Search for the cell housing the specified text and yield its (x, y) center coordinate. 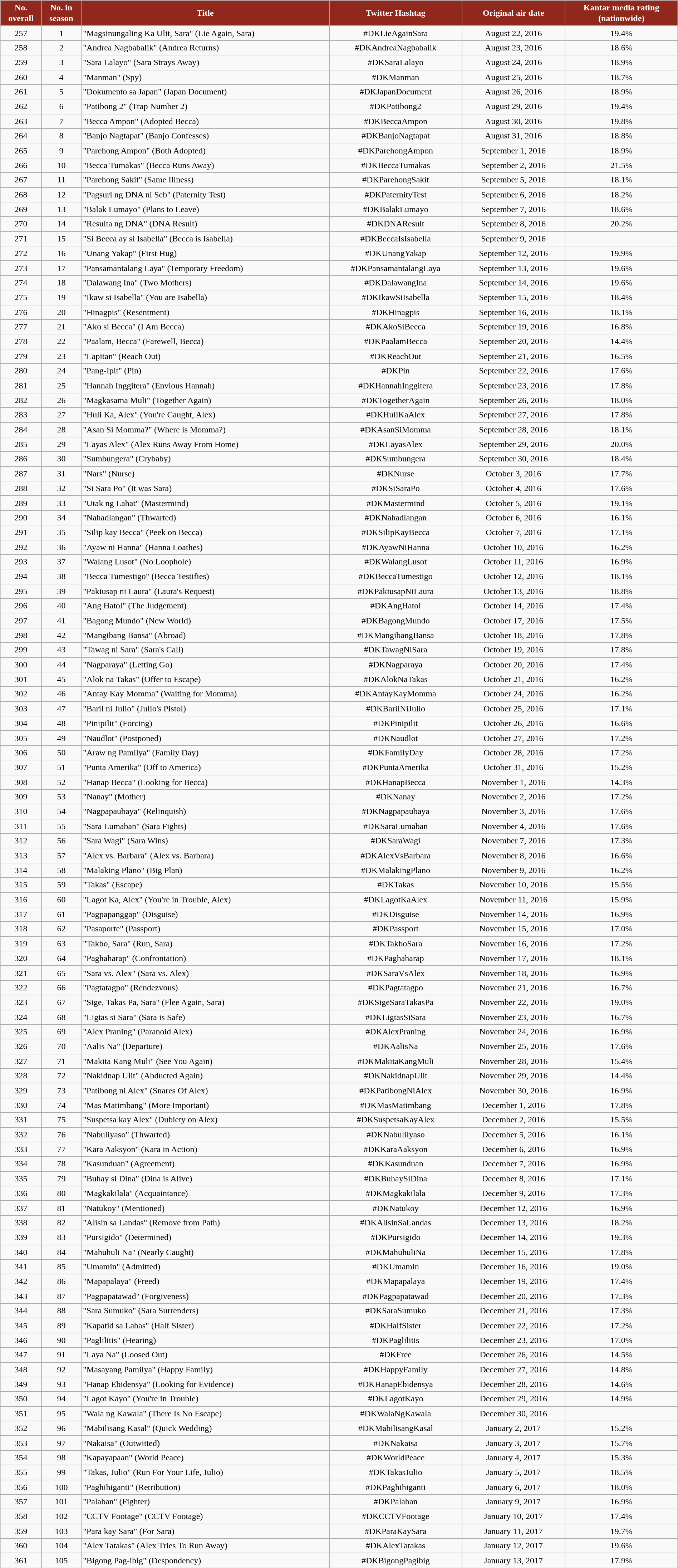
16.8% (621, 327)
353 (21, 1443)
19.7% (621, 1531)
"Nagparaya" (Letting Go) (205, 665)
#DKAlexPraning (395, 1032)
#DKHuliKaAlex (395, 415)
#DKParaKaySara (395, 1531)
"Pursigido" (Determined) (205, 1238)
November 17, 2016 (514, 959)
November 8, 2016 (514, 856)
260 (21, 77)
343 (21, 1296)
November 23, 2016 (514, 1017)
"Nakaisa" (Outwitted) (205, 1443)
"Manman" (Spy) (205, 77)
#DKAkoSiBecca (395, 327)
#DKAlexTatakas (395, 1546)
January 11, 2017 (514, 1531)
"CCTV Footage" (CCTV Footage) (205, 1516)
313 (21, 856)
93 (61, 1384)
#DKAalisNa (395, 1047)
#DKBeccaTumestigo (395, 577)
"Makita Kang Muli" (See You Again) (205, 1061)
15.9% (621, 899)
299 (21, 650)
279 (21, 356)
December 20, 2016 (514, 1296)
275 (21, 298)
"Parehong Ampon" (Both Adopted) (205, 150)
November 25, 2016 (514, 1047)
"Wala ng Kawala" (There Is No Escape) (205, 1413)
308 (21, 782)
#DKReachOut (395, 356)
17.5% (621, 620)
8 (61, 136)
"Nanay" (Mother) (205, 797)
#DKBeccaAmpon (395, 121)
"Silip kay Becca" (Peek on Becca) (205, 532)
58 (61, 870)
67 (61, 1002)
17 (61, 268)
September 15, 2016 (514, 298)
#DKBanjoNagtapat (395, 136)
"Para kay Sara" (For Sara) (205, 1531)
300 (21, 665)
287 (21, 474)
December 14, 2016 (514, 1238)
November 3, 2016 (514, 811)
14.3% (621, 782)
"Hanap Ebidensya" (Looking for Evidence) (205, 1384)
#DKAlokNaTakas (395, 680)
360 (21, 1546)
January 3, 2017 (514, 1443)
#DKBarilNiJulio (395, 709)
9 (61, 150)
340 (21, 1252)
335 (21, 1179)
96 (61, 1429)
#DKSumbungera (395, 459)
35 (61, 532)
"Mabilisang Kasal" (Quick Wedding) (205, 1429)
#DKNakidnapUlit (395, 1076)
#DKNahadlangan (395, 518)
#DKHinagpis (395, 312)
94 (61, 1399)
"Pagpapatawad" (Forgiveness) (205, 1296)
39 (61, 591)
46 (61, 694)
"Andrea Nagbabalik" (Andrea Returns) (205, 48)
September 16, 2016 (514, 312)
October 7, 2016 (514, 532)
5 (61, 92)
"Laya Na" (Loosed Out) (205, 1355)
September 5, 2016 (514, 180)
#DKPatibongNiAlex (395, 1090)
September 9, 2016 (514, 239)
326 (21, 1047)
October 6, 2016 (514, 518)
#DKFamilyDay (395, 753)
316 (21, 899)
"Patibong 2" (Trap Number 2) (205, 107)
344 (21, 1310)
331 (21, 1119)
#DKKasunduan (395, 1164)
48 (61, 723)
31 (61, 474)
"Balak Lumayo" (Plans to Leave) (205, 210)
#DKHanapBecca (395, 782)
November 10, 2016 (514, 885)
#DKWalangLusot (395, 562)
15 (61, 239)
#DKBigongPagibig (395, 1560)
"Dokumento sa Japan" (Japan Document) (205, 92)
26 (61, 400)
"Pang-Ipit" (Pin) (205, 371)
20.2% (621, 224)
75 (61, 1119)
28 (61, 429)
#DKMahuhuliNa (395, 1252)
257 (21, 33)
293 (21, 562)
29 (61, 444)
September 13, 2016 (514, 268)
"Lapitan" (Reach Out) (205, 356)
#DKTakboSara (395, 944)
20 (61, 312)
August 26, 2016 (514, 92)
November 2, 2016 (514, 797)
347 (21, 1355)
76 (61, 1135)
324 (21, 1017)
#DKKaraAaksyon (395, 1150)
3 (61, 62)
269 (21, 210)
#DKMakitaKangMuli (395, 1061)
"Pagtatagpo" (Rendezvous) (205, 988)
"Ayaw ni Hanna" (Hanna Loathes) (205, 547)
264 (21, 136)
303 (21, 709)
15.4% (621, 1061)
321 (21, 973)
#DKLigtasSiSara (395, 1017)
September 12, 2016 (514, 253)
282 (21, 400)
Kantar media rating (nationwide) (621, 13)
52 (61, 782)
333 (21, 1150)
"Lagot Kayo" (You're in Trouble) (205, 1399)
"Becca Tumestigo" (Becca Testifies) (205, 577)
December 13, 2016 (514, 1222)
301 (21, 680)
350 (21, 1399)
263 (21, 121)
312 (21, 841)
72 (61, 1076)
#DKPaghihiganti (395, 1487)
#DKDisguise (395, 914)
306 (21, 753)
49 (61, 738)
81 (61, 1208)
#DKAlisinSaLandas (395, 1222)
20.0% (621, 444)
"Ang Hatol" (The Judgement) (205, 606)
#DKPuntaAmerika (395, 768)
57 (61, 856)
259 (21, 62)
98 (61, 1458)
25 (61, 386)
358 (21, 1516)
#DKLayasAlex (395, 444)
105 (61, 1560)
27 (61, 415)
December 12, 2016 (514, 1208)
#DKWorldPeace (395, 1458)
#DKPursigido (395, 1238)
266 (21, 165)
#DKHannahInggitera (395, 386)
34 (61, 518)
#DKSilipKayBecca (395, 532)
"Buhay si Dina" (Dina is Alive) (205, 1179)
"Antay Kay Momma" (Waiting for Momma) (205, 694)
#DKPaglilitis (395, 1340)
"Sige, Takas Pa, Sara" (Flee Again, Sara) (205, 1002)
17.9% (621, 1560)
Title (205, 13)
"Pakiusap ni Laura" (Laura's Request) (205, 591)
November 9, 2016 (514, 870)
337 (21, 1208)
November 30, 2016 (514, 1090)
#DKTogetherAgain (395, 400)
September 30, 2016 (514, 459)
October 12, 2016 (514, 577)
"Resulta ng DNA" (DNA Result) (205, 224)
#DKPaternityTest (395, 195)
#DKTawagNiSara (395, 650)
September 28, 2016 (514, 429)
"Mapapalaya" (Freed) (205, 1281)
"Mangibang Bansa" (Abroad) (205, 635)
"Becca Ampon" (Adopted Becca) (205, 121)
"Nagpapaubaya" (Relinquish) (205, 811)
69 (61, 1032)
January 13, 2017 (514, 1560)
#DKManman (395, 77)
#DKNatukoy (395, 1208)
322 (21, 988)
#DKNanay (395, 797)
October 11, 2016 (514, 562)
"Takas" (Escape) (205, 885)
71 (61, 1061)
40 (61, 606)
#DKHappyFamily (395, 1369)
307 (21, 768)
Twitter Hashtag (395, 13)
359 (21, 1531)
14.8% (621, 1369)
"Unang Yakap" (First Hug) (205, 253)
September 21, 2016 (514, 356)
#DKSaraLalayo (395, 62)
80 (61, 1193)
21.5% (621, 165)
#DKAlexVsBarbara (395, 856)
January 9, 2017 (514, 1501)
"Pasaporte" (Passport) (205, 929)
42 (61, 635)
January 2, 2017 (514, 1429)
104 (61, 1546)
294 (21, 577)
"Sara Wagi" (Sara Wins) (205, 841)
December 9, 2016 (514, 1193)
"Takas, Julio" (Run For Your Life, Julio) (205, 1472)
"Kapayapaan" (World Peace) (205, 1458)
346 (21, 1340)
#DKNaudlot (395, 738)
258 (21, 48)
October 24, 2016 (514, 694)
January 4, 2017 (514, 1458)
September 22, 2016 (514, 371)
351 (21, 1413)
October 26, 2016 (514, 723)
14.5% (621, 1355)
"Sara Sumuko" (Sara Surrenders) (205, 1310)
4 (61, 77)
November 15, 2016 (514, 929)
#DKPagpapatawad (395, 1296)
September 23, 2016 (514, 386)
357 (21, 1501)
"Kara Aaksyon" (Kara in Action) (205, 1150)
41 (61, 620)
#DKParehongSakit (395, 180)
"Pinipilit" (Forcing) (205, 723)
#DKNakaisa (395, 1443)
348 (21, 1369)
October 20, 2016 (514, 665)
#DKLagotKayo (395, 1399)
"Takbo, Sara" (Run, Sara) (205, 944)
"Suspetsa kay Alex" (Dubiety on Alex) (205, 1119)
272 (21, 253)
#DKMastermind (395, 503)
#DKMapapalaya (395, 1281)
19.3% (621, 1238)
23 (61, 356)
"Paalam, Becca" (Farewell, Becca) (205, 341)
89 (61, 1326)
September 8, 2016 (514, 224)
"Palaban" (Fighter) (205, 1501)
October 18, 2016 (514, 635)
19.9% (621, 253)
"Pansamantalang Laya" (Temporary Freedom) (205, 268)
No. in season (61, 13)
August 23, 2016 (514, 48)
334 (21, 1164)
"Parehong Sakit" (Same Illness) (205, 180)
"Ligtas si Sara" (Sara is Safe) (205, 1017)
21 (61, 327)
296 (21, 606)
#DKNagpapaubaya (395, 811)
68 (61, 1017)
320 (21, 959)
#DKAndreaNagbabalik (395, 48)
December 16, 2016 (514, 1267)
#DKLieAgainSara (395, 33)
310 (21, 811)
#DKPakiusapNiLaura (395, 591)
December 22, 2016 (514, 1326)
January 6, 2017 (514, 1487)
268 (21, 195)
#DKSuspetsaKayAlex (395, 1119)
60 (61, 899)
January 10, 2017 (514, 1516)
66 (61, 988)
September 29, 2016 (514, 444)
"Bagong Mundo" (New World) (205, 620)
327 (21, 1061)
361 (21, 1560)
83 (61, 1238)
"Si Becca ay si Isabella" (Becca is Isabella) (205, 239)
November 11, 2016 (514, 899)
#DKDalawangIna (395, 283)
19.1% (621, 503)
"Asan Si Momma?" (Where is Momma?) (205, 429)
16 (61, 253)
13 (61, 210)
"Paglilitis" (Hearing) (205, 1340)
September 19, 2016 (514, 327)
78 (61, 1164)
"Mas Matimbang" (More Important) (205, 1105)
278 (21, 341)
284 (21, 429)
51 (61, 768)
292 (21, 547)
18.7% (621, 77)
November 16, 2016 (514, 944)
354 (21, 1458)
274 (21, 283)
December 28, 2016 (514, 1384)
#DKBuhaySiDina (395, 1179)
October 3, 2016 (514, 474)
332 (21, 1135)
"Kasunduan" (Agreement) (205, 1164)
#DKBeccaTumakas (395, 165)
#DKBagongMundo (395, 620)
#DKPin (395, 371)
84 (61, 1252)
September 1, 2016 (514, 150)
329 (21, 1090)
#DKAngHatol (395, 606)
315 (21, 885)
"Huli Ka, Alex" (You're Caught, Alex) (205, 415)
November 22, 2016 (514, 1002)
"Layas Alex" (Alex Runs Away From Home) (205, 444)
#DKMabilisangKasal (395, 1429)
19 (61, 298)
43 (61, 650)
December 30, 2016 (514, 1413)
305 (21, 738)
"Nars" (Nurse) (205, 474)
#DKBeccaIsIsabella (395, 239)
349 (21, 1384)
79 (61, 1179)
"Kapatid sa Labas" (Half Sister) (205, 1326)
August 31, 2016 (514, 136)
December 26, 2016 (514, 1355)
325 (21, 1032)
"Ikaw si Isabella" (You are Isabella) (205, 298)
297 (21, 620)
#DKBalakLumayo (395, 210)
"Magkakilala" (Acquaintance) (205, 1193)
"Pagsuri ng DNA ni Seb" (Paternity Test) (205, 195)
59 (61, 885)
#DKNurse (395, 474)
August 22, 2016 (514, 33)
345 (21, 1326)
#DKSigeSaraTakasPa (395, 1002)
102 (61, 1516)
36 (61, 547)
November 29, 2016 (514, 1076)
2 (61, 48)
82 (61, 1222)
32 (61, 489)
September 6, 2016 (514, 195)
"Becca Tumakas" (Becca Runs Away) (205, 165)
#DKHanapEbidensya (395, 1384)
September 7, 2016 (514, 210)
318 (21, 929)
#DKCCTVFootage (395, 1516)
286 (21, 459)
"Alex Praning" (Paranoid Alex) (205, 1032)
"Lagot Ka, Alex" (You're in Trouble, Alex) (205, 899)
277 (21, 327)
November 1, 2016 (514, 782)
#DKPassport (395, 929)
44 (61, 665)
"Umamin" (Admitted) (205, 1267)
352 (21, 1429)
"Alisin sa Landas" (Remove from Path) (205, 1222)
#DKTakas (395, 885)
265 (21, 150)
September 26, 2016 (514, 400)
December 29, 2016 (514, 1399)
#DKMagkakilala (395, 1193)
#DKPaghaharap (395, 959)
270 (21, 224)
#DKDNAResult (395, 224)
October 4, 2016 (514, 489)
#DKPinipilit (395, 723)
"Magsinungaling Ka Ulit, Sara" (Lie Again, Sara) (205, 33)
"Tawag ni Sara" (Sara's Call) (205, 650)
38 (61, 577)
#DKSaraVsAlex (395, 973)
October 19, 2016 (514, 650)
#DKParehongAmpon (395, 150)
37 (61, 562)
18 (61, 283)
September 14, 2016 (514, 283)
August 29, 2016 (514, 107)
#DKMasMatimbang (395, 1105)
341 (21, 1267)
342 (21, 1281)
December 8, 2016 (514, 1179)
314 (21, 870)
"Sara Lumaban" (Sara Fights) (205, 826)
"Banjo Nagtapat" (Banjo Confesses) (205, 136)
100 (61, 1487)
19.8% (621, 121)
#DKIkawSiIsabella (395, 298)
November 21, 2016 (514, 988)
#DKPaalamBecca (395, 341)
6 (61, 107)
October 10, 2016 (514, 547)
47 (61, 709)
73 (61, 1090)
"Hanap Becca" (Looking for Becca) (205, 782)
10 (61, 165)
87 (61, 1296)
#DKNabulilyaso (395, 1135)
#DKMalakingPlano (395, 870)
October 17, 2016 (514, 620)
"Alex vs. Barbara" (Alex vs. Barbara) (205, 856)
24 (61, 371)
December 2, 2016 (514, 1119)
November 18, 2016 (514, 973)
90 (61, 1340)
September 27, 2016 (514, 415)
October 14, 2016 (514, 606)
#DKPansamantalangLaya (395, 268)
14 (61, 224)
55 (61, 826)
92 (61, 1369)
#DKSiSaraPo (395, 489)
356 (21, 1487)
"Alok na Takas" (Offer to Escape) (205, 680)
September 2, 2016 (514, 165)
December 1, 2016 (514, 1105)
298 (21, 635)
311 (21, 826)
Original air date (514, 13)
290 (21, 518)
"Paghihiganti" (Retribution) (205, 1487)
"Paghaharap" (Confrontation) (205, 959)
302 (21, 694)
November 14, 2016 (514, 914)
276 (21, 312)
"Sumbungera" (Crybaby) (205, 459)
December 5, 2016 (514, 1135)
November 7, 2016 (514, 841)
August 24, 2016 (514, 62)
"Sara Lalayo" (Sara Strays Away) (205, 62)
70 (61, 1047)
328 (21, 1076)
97 (61, 1443)
11 (61, 180)
"Mahuhuli Na" (Nearly Caught) (205, 1252)
18.5% (621, 1472)
"Naudlot" (Postponed) (205, 738)
91 (61, 1355)
330 (21, 1105)
#DKAntayKayMomma (395, 694)
295 (21, 591)
280 (21, 371)
December 23, 2016 (514, 1340)
85 (61, 1267)
56 (61, 841)
October 28, 2016 (514, 753)
December 15, 2016 (514, 1252)
January 5, 2017 (514, 1472)
#DKPalaban (395, 1501)
"Nahadlangan" (Thwarted) (205, 518)
#DKTakasJulio (395, 1472)
September 20, 2016 (514, 341)
#DKPagtatagpo (395, 988)
November 28, 2016 (514, 1061)
77 (61, 1150)
15.3% (621, 1458)
August 30, 2016 (514, 121)
289 (21, 503)
323 (21, 1002)
No. overall (21, 13)
30 (61, 459)
285 (21, 444)
103 (61, 1531)
October 25, 2016 (514, 709)
October 27, 2016 (514, 738)
304 (21, 723)
99 (61, 1472)
December 7, 2016 (514, 1164)
273 (21, 268)
"Utak ng Lahat" (Mastermind) (205, 503)
15.7% (621, 1443)
262 (21, 107)
"Araw ng Pamilya" (Family Day) (205, 753)
88 (61, 1310)
October 21, 2016 (514, 680)
53 (61, 797)
#DKHalfSister (395, 1326)
283 (21, 415)
"Patibong ni Alex" (Snares Of Alex) (205, 1090)
October 31, 2016 (514, 768)
#DKFree (395, 1355)
"Nabuliyaso" (Thwarted) (205, 1135)
"Nakidnap Ulit" (Abducted Again) (205, 1076)
#DKUmamin (395, 1267)
261 (21, 92)
December 21, 2016 (514, 1310)
November 24, 2016 (514, 1032)
50 (61, 753)
"Masayang Pamilya" (Happy Family) (205, 1369)
22 (61, 341)
#DKAsanSiMomma (395, 429)
288 (21, 489)
"Magkasama Muli" (Together Again) (205, 400)
309 (21, 797)
14.6% (621, 1384)
"Si Sara Po" (It was Sara) (205, 489)
"Punta Amerika" (Off to America) (205, 768)
#DKLagotKaAlex (395, 899)
"Hannah Inggitera" (Envious Hannah) (205, 386)
"Malaking Plano" (Big Plan) (205, 870)
January 12, 2017 (514, 1546)
"Hinagpis" (Resentment) (205, 312)
267 (21, 180)
#DKSaraLumaban (395, 826)
339 (21, 1238)
#DKJapanDocument (395, 92)
355 (21, 1472)
338 (21, 1222)
November 4, 2016 (514, 826)
"Alex Tatakas" (Alex Tries To Run Away) (205, 1546)
62 (61, 929)
16.5% (621, 356)
54 (61, 811)
86 (61, 1281)
101 (61, 1501)
33 (61, 503)
#DKPatibong2 (395, 107)
14.9% (621, 1399)
319 (21, 944)
61 (61, 914)
#DKAyawNiHanna (395, 547)
271 (21, 239)
"Ako si Becca" (I Am Becca) (205, 327)
"Bigong Pag-ibig" (Despondency) (205, 1560)
45 (61, 680)
December 6, 2016 (514, 1150)
64 (61, 959)
August 25, 2016 (514, 77)
October 13, 2016 (514, 591)
7 (61, 121)
"Natukoy" (Mentioned) (205, 1208)
#DKSaraWagi (395, 841)
October 5, 2016 (514, 503)
65 (61, 973)
#DKNagparaya (395, 665)
95 (61, 1413)
"Sara vs. Alex" (Sara vs. Alex) (205, 973)
#DKUnangYakap (395, 253)
291 (21, 532)
"Baril ni Julio" (Julio's Pistol) (205, 709)
December 27, 2016 (514, 1369)
#DKMangibangBansa (395, 635)
17.7% (621, 474)
"Dalawang Ina" (Two Mothers) (205, 283)
December 19, 2016 (514, 1281)
12 (61, 195)
336 (21, 1193)
"Pagpapanggap" (Disguise) (205, 914)
#DKWalaNgKawala (395, 1413)
#DKSaraSumuko (395, 1310)
"Aalis Na" (Departure) (205, 1047)
74 (61, 1105)
1 (61, 33)
281 (21, 386)
"Walang Lusot" (No Loophole) (205, 562)
317 (21, 914)
63 (61, 944)
